Determine the [X, Y] coordinate at the center of the cell enclosing the given text.  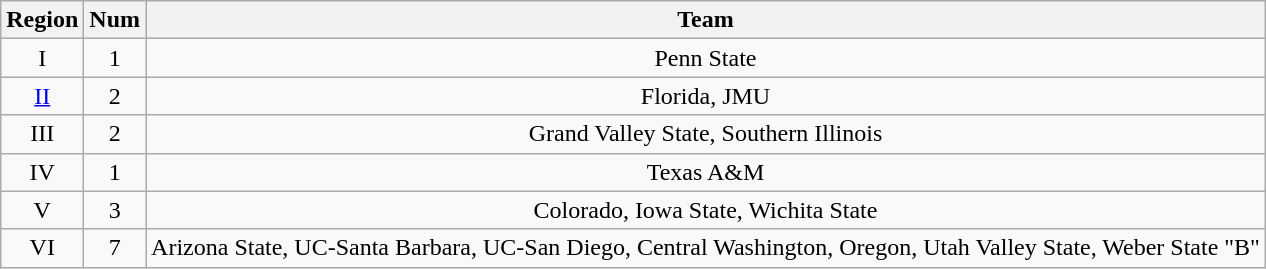
II [42, 96]
7 [115, 248]
Arizona State, UC-Santa Barbara, UC-San Diego, Central Washington, Oregon, Utah Valley State, Weber State "B" [706, 248]
Num [115, 20]
Florida, JMU [706, 96]
3 [115, 210]
IV [42, 172]
I [42, 58]
Penn State [706, 58]
Region [42, 20]
Colorado, Iowa State, Wichita State [706, 210]
V [42, 210]
Team [706, 20]
III [42, 134]
VI [42, 248]
Texas A&M [706, 172]
Grand Valley State, Southern Illinois [706, 134]
